Scan for the cell matching the given text and deliver its (x, y) coordinate at center. 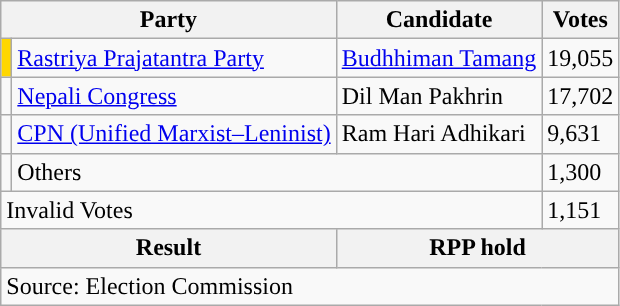
Votes (580, 20)
Source: Election Commission (310, 286)
Result (168, 248)
CPN (Unified Marxist–Leninist) (174, 134)
Rastriya Prajatantra Party (174, 58)
Candidate (439, 20)
Dil Man Pakhrin (439, 96)
Others (277, 172)
1,300 (580, 172)
Invalid Votes (272, 210)
17,702 (580, 96)
1,151 (580, 210)
Nepali Congress (174, 96)
9,631 (580, 134)
Party (168, 20)
RPP hold (478, 248)
Budhhiman Tamang (439, 58)
Ram Hari Adhikari (439, 134)
19,055 (580, 58)
